Provide the [x, y] coordinate of the cell's center where the given text is located.  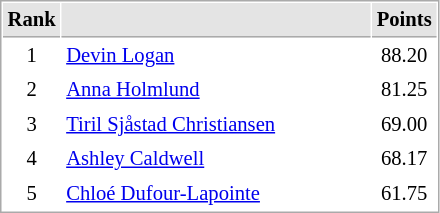
69.00 [404, 124]
Tiril Sjåstad Christiansen [216, 124]
4 [32, 158]
Points [404, 20]
1 [32, 56]
81.25 [404, 90]
3 [32, 124]
Rank [32, 20]
Ashley Caldwell [216, 158]
Chloé Dufour-Lapointe [216, 194]
5 [32, 194]
2 [32, 90]
61.75 [404, 194]
88.20 [404, 56]
Devin Logan [216, 56]
68.17 [404, 158]
Anna Holmlund [216, 90]
